Find where the given text appears and provide that cell's center as (X, Y) coordinate. 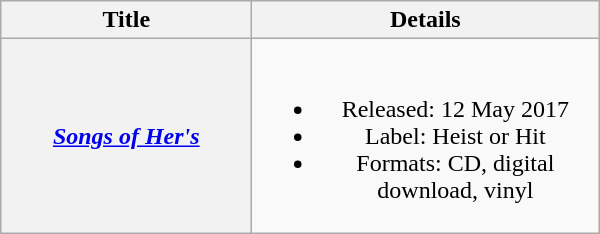
Details (426, 20)
Songs of Her's (126, 136)
Released: 12 May 2017Label: Heist or HitFormats: CD, digital download, vinyl (426, 136)
Title (126, 20)
